Search for the cell housing the specified text and yield its (x, y) center coordinate. 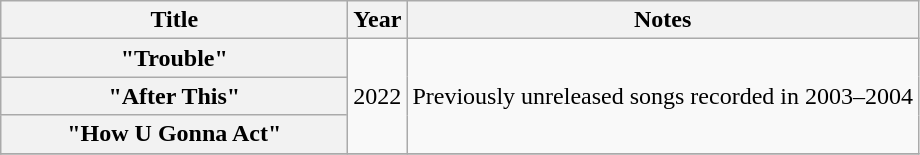
Previously unreleased songs recorded in 2003–2004 (663, 96)
Title (174, 20)
"How U Gonna Act" (174, 134)
Notes (663, 20)
"Trouble" (174, 58)
2022 (378, 96)
"After This" (174, 96)
Year (378, 20)
